Scan for the cell matching the given text and deliver its [X, Y] coordinate at center. 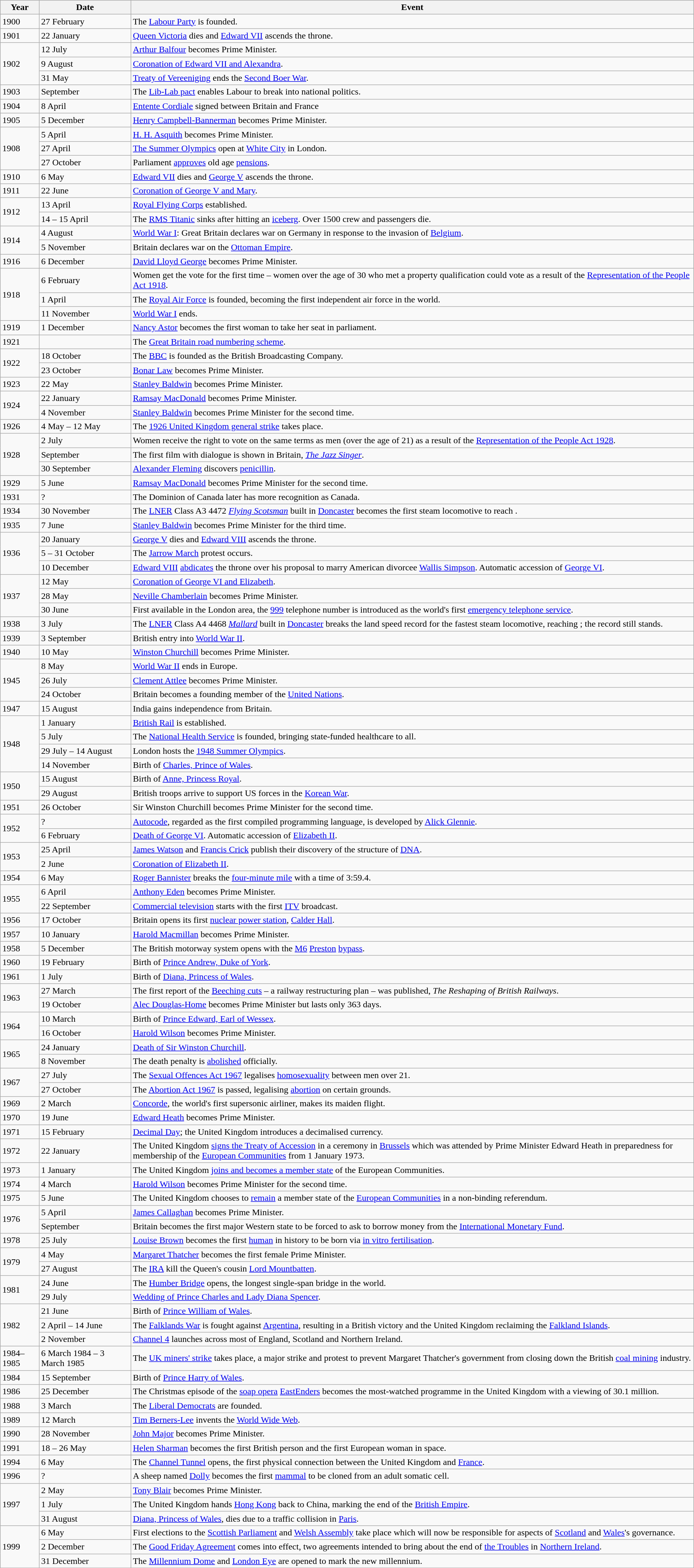
16 October [85, 1033]
H. H. Asquith becomes Prime Minister. [412, 134]
Women receive the right to vote on the same terms as men (over the age of 21) as a result of the Representation of the People Act 1928. [412, 441]
1952 [20, 828]
Birth of Prince Andrew, Duke of York. [412, 962]
1935 [20, 525]
1965 [20, 1054]
British Rail is established. [412, 723]
1982 [20, 1325]
12 March [85, 1420]
9 August [85, 64]
13 April [85, 205]
2 November [85, 1339]
Clement Attlee becomes Prime Minister. [412, 680]
Bonar Law becomes Prime Minister. [412, 370]
A sheep named Dolly becomes the first mammal to be cloned from an adult somatic cell. [412, 1476]
7 June [85, 525]
30 June [85, 610]
1937 [20, 596]
Date [85, 7]
10 March [85, 1019]
Britain opens its first nuclear power station, Calder Hall. [412, 920]
Nancy Astor becomes the first woman to take her seat in parliament. [412, 328]
Wedding of Prince Charles and Lady Diana Spencer. [412, 1297]
8 May [85, 666]
6 December [85, 261]
4 November [85, 412]
The United Kingdom chooses to remain a member state of the European Communities in a non-binding referendum. [412, 1198]
1997 [20, 1504]
3 September [85, 638]
Stanley Baldwin becomes Prime Minister for the third time. [412, 525]
28 November [85, 1434]
Channel 4 launches across most of England, Scotland and Northern Ireland. [412, 1339]
1956 [20, 920]
Neville Chamberlain becomes Prime Minister. [412, 596]
8 November [85, 1061]
1945 [20, 680]
1904 [20, 106]
10 December [85, 567]
The Good Friday Agreement comes into effect, two agreements intended to bring about the end of the Troubles in Northern Ireland. [412, 1547]
18 – 26 May [85, 1448]
The Humber Bridge opens, the longest single-span bridge in the world. [412, 1283]
2 December [85, 1547]
The Summer Olympics open at White City in London. [412, 148]
Concorde, the world's first supersonic airliner, makes its maiden flight. [412, 1104]
Arthur Balfour becomes Prime Minister. [412, 50]
Parliament approves old age pensions. [412, 162]
10 January [85, 934]
Britain becomes a founding member of the United Nations. [412, 695]
Birth of Charles, Prince of Wales. [412, 765]
27 April [85, 148]
Entente Cordiale signed between Britain and France [412, 106]
1999 [20, 1547]
Harold Wilson becomes Prime Minister for the second time. [412, 1184]
The RMS Titanic sinks after hitting an iceberg. Over 1500 crew and passengers die. [412, 219]
Anthony Eden becomes Prime Minister. [412, 892]
Harold Wilson becomes Prime Minister. [412, 1033]
George V dies and Edward VIII ascends the throne. [412, 539]
12 May [85, 581]
India gains independence from Britain. [412, 709]
1903 [20, 92]
Birth of Prince Edward, Earl of Wessex. [412, 1019]
The Lib-Lab pact enables Labour to break into national politics. [412, 92]
1988 [20, 1406]
James Callaghan becomes Prime Minister. [412, 1212]
24 June [85, 1283]
The National Health Service is founded, bringing state-funded healthcare to all. [412, 737]
29 July – 14 August [85, 751]
1928 [20, 455]
The United Kingdom joins and becomes a member state of the European Communities. [412, 1170]
Decimal Day; the United Kingdom introduces a decimalised currency. [412, 1132]
Edward VIII abdicates the throne over his proposal to marry American divorcee Wallis Simpson. Automatic accession of George VI. [412, 567]
1914 [20, 240]
27 March [85, 991]
22 September [85, 906]
19 October [85, 1005]
Diana, Princess of Wales, dies due to a traffic collision in Paris. [412, 1518]
2 March [85, 1104]
4 March [85, 1184]
1908 [20, 148]
Margaret Thatcher becomes the first female Prime Minister. [412, 1254]
Sir Winston Churchill becomes Prime Minister for the second time. [412, 807]
1974 [20, 1184]
1936 [20, 553]
6 April [85, 892]
Birth of Prince Harry of Wales. [412, 1378]
Helen Sharman becomes the first British person and the first European woman in space. [412, 1448]
1934 [20, 511]
Edward Heath becomes Prime Minister. [412, 1118]
The Labour Party is founded. [412, 21]
1 December [85, 328]
1991 [20, 1448]
12 July [85, 50]
2 April – 14 June [85, 1325]
The LNER Class A3 4472 Flying Scotsman built in Doncaster becomes the first steam locomotive to reach . [412, 511]
Death of Sir Winston Churchill. [412, 1047]
1924 [20, 405]
The Christmas episode of the soap opera EastEnders becomes the most-watched programme in the United Kingdom with a viewing of 30.1 million. [412, 1392]
22 May [85, 384]
Harold Macmillan becomes Prime Minister. [412, 934]
18 October [85, 356]
1902 [20, 64]
1986 [20, 1392]
1994 [20, 1462]
1990 [20, 1434]
1969 [20, 1104]
11 November [85, 314]
1926 [20, 427]
29 July [85, 1297]
26 October [85, 807]
17 October [85, 920]
3 March [85, 1406]
Tony Blair becomes Prime Minister. [412, 1490]
1957 [20, 934]
25 July [85, 1240]
1976 [20, 1219]
1964 [20, 1026]
The United Kingdom hands Hong Kong back to China, marking the end of the British Empire. [412, 1504]
4 May – 12 May [85, 427]
1996 [20, 1476]
1961 [20, 977]
30 September [85, 469]
Ramsay MacDonald becomes Prime Minister. [412, 398]
World War I: Great Britain declares war on Germany in response to the invasion of Belgium. [412, 233]
Birth of Diana, Princess of Wales. [412, 977]
1978 [20, 1240]
Year [20, 7]
Coronation of George V and Mary. [412, 191]
The death penalty is abolished officially. [412, 1061]
London hosts the 1948 Summer Olympics. [412, 751]
The IRA kill the Queen's cousin Lord Mountbatten. [412, 1269]
1947 [20, 709]
24 January [85, 1047]
Louise Brown becomes the first human in history to be born via in vitro fertilisation. [412, 1240]
World War II ends in Europe. [412, 666]
British entry into World War II. [412, 638]
1955 [20, 899]
Henry Campbell-Bannerman becomes Prime Minister. [412, 120]
Alec Douglas-Home becomes Prime Minister but lasts only 363 days. [412, 1005]
The Sexual Offences Act 1967 legalises homosexuality between men over 21. [412, 1075]
4 August [85, 233]
The 1926 United Kingdom general strike takes place. [412, 427]
1910 [20, 177]
1981 [20, 1290]
British troops arrive to support US forces in the Korean War. [412, 793]
1948 [20, 744]
1975 [20, 1198]
James Watson and Francis Crick publish their discovery of the structure of DNA. [412, 849]
The British motorway system opens with the M6 Preston bypass. [412, 948]
Royal Flying Corps established. [412, 205]
1953 [20, 856]
Winston Churchill becomes Prime Minister. [412, 652]
1900 [20, 21]
1958 [20, 948]
23 October [85, 370]
The Channel Tunnel opens, the first physical connection between the United Kingdom and France. [412, 1462]
The Great Britain road numbering scheme. [412, 342]
1951 [20, 807]
27 August [85, 1269]
World War I ends. [412, 314]
31 December [85, 1561]
28 May [85, 596]
The Millennium Dome and London Eye are opened to mark the new millennium. [412, 1561]
6 March 1984 – 3 March 1985 [85, 1359]
1970 [20, 1118]
14 November [85, 765]
1972 [20, 1151]
Birth of Anne, Princess Royal. [412, 779]
The LNER Class A4 4468 Mallard built in Doncaster breaks the land speed record for the fastest steam locomotive, reaching ; the record still stands. [412, 624]
Edward VII dies and George V ascends the throne. [412, 177]
Coronation of Edward VII and Alexandra. [412, 64]
1963 [20, 998]
Britain becomes the first major Western state to be forced to ask to borrow money from the International Monetary Fund. [412, 1226]
David Lloyd George becomes Prime Minister. [412, 261]
Coronation of Elizabeth II. [412, 864]
1960 [20, 962]
The first film with dialogue is shown in Britain, The Jazz Singer. [412, 455]
First available in the London area, the 999 telephone number is introduced as the world's first emergency telephone service. [412, 610]
5 November [85, 247]
1922 [20, 363]
1984–1985 [20, 1359]
1 April [85, 299]
The Royal Air Force is founded, becoming the first independent air force in the world. [412, 299]
Roger Bannister breaks the four-minute mile with a time of 3:59.4. [412, 878]
26 July [85, 680]
29 August [85, 793]
2 May [85, 1490]
3 July [85, 624]
The BBC is founded as the British Broadcasting Company. [412, 356]
14 – 15 April [85, 219]
Commercial television starts with the first ITV broadcast. [412, 906]
1967 [20, 1082]
22 June [85, 191]
1954 [20, 878]
19 June [85, 1118]
5 – 31 October [85, 553]
1919 [20, 328]
1916 [20, 261]
4 May [85, 1254]
1918 [20, 294]
Stanley Baldwin becomes Prime Minister. [412, 384]
1973 [20, 1170]
Autocode, regarded as the first compiled programming language, is developed by Alick Glennie. [412, 821]
Death of George VI. Automatic accession of Elizabeth II. [412, 835]
21 June [85, 1311]
2 July [85, 441]
Treaty of Vereeniging ends the Second Boer War. [412, 78]
31 May [85, 78]
Event [412, 7]
25 December [85, 1392]
1971 [20, 1132]
1931 [20, 497]
1939 [20, 638]
Coronation of George VI and Elizabeth. [412, 581]
The Liberal Democrats are founded. [412, 1406]
Ramsay MacDonald becomes Prime Minister for the second time. [412, 483]
15 September [85, 1378]
19 February [85, 962]
The first report of the Beeching cuts – a railway restructuring plan – was published, The Reshaping of British Railways. [412, 991]
Queen Victoria dies and Edward VII ascends the throne. [412, 36]
The Abortion Act 1967 is passed, legalising abortion on certain grounds. [412, 1089]
Alexander Fleming discovers penicillin. [412, 469]
5 July [85, 737]
Tim Berners-Lee invents the World Wide Web. [412, 1420]
Britain declares war on the Ottoman Empire. [412, 247]
31 August [85, 1518]
1950 [20, 786]
Stanley Baldwin becomes Prime Minister for the second time. [412, 412]
The Jarrow March protest occurs. [412, 553]
10 May [85, 652]
The Falklands War is fought against Argentina, resulting in a British victory and the United Kingdom reclaiming the Falkland Islands. [412, 1325]
1989 [20, 1420]
1923 [20, 384]
1912 [20, 212]
27 February [85, 21]
1940 [20, 652]
25 April [85, 849]
1929 [20, 483]
1901 [20, 36]
27 July [85, 1075]
1911 [20, 191]
1905 [20, 120]
30 November [85, 511]
1938 [20, 624]
2 June [85, 864]
1921 [20, 342]
Birth of Prince William of Wales. [412, 1311]
8 April [85, 106]
20 January [85, 539]
The Dominion of Canada later has more recognition as Canada. [412, 497]
24 October [85, 695]
15 February [85, 1132]
John Major becomes Prime Minister. [412, 1434]
1984 [20, 1378]
1979 [20, 1262]
